Output the [X, Y] coordinate of the center of the cell containing the given text.  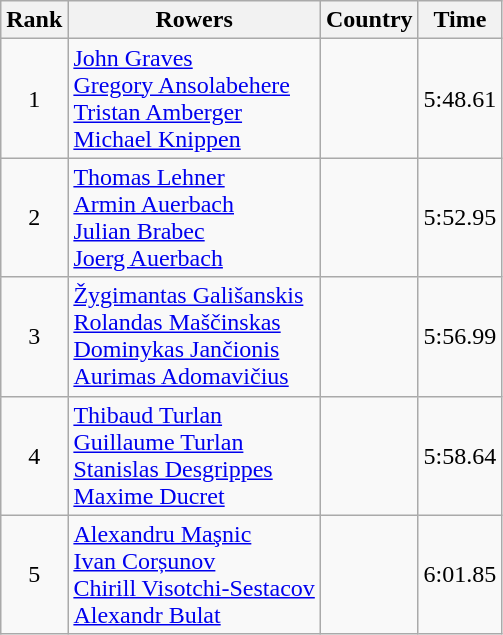
5:52.95 [460, 218]
Thomas LehnerArmin AuerbachJulian BrabecJoerg Auerbach [194, 218]
5:58.64 [460, 456]
Country [369, 20]
Thibaud TurlanGuillaume TurlanStanislas DesgrippesMaxime Ducret [194, 456]
2 [34, 218]
3 [34, 336]
Time [460, 20]
Rowers [194, 20]
5:48.61 [460, 98]
Alexandru MaşnicIvan CorșunovChirill Visotchi-SestacovAlexandr Bulat [194, 574]
Rank [34, 20]
Žygimantas GališanskisRolandas MaščinskasDominykas JančionisAurimas Adomavičius [194, 336]
5 [34, 574]
4 [34, 456]
John GravesGregory AnsolabehereTristan AmbergerMichael Knippen [194, 98]
1 [34, 98]
6:01.85 [460, 574]
5:56.99 [460, 336]
